Pinpoint the cell where the given text exists, returning its [X, Y] midpoint coordinate. 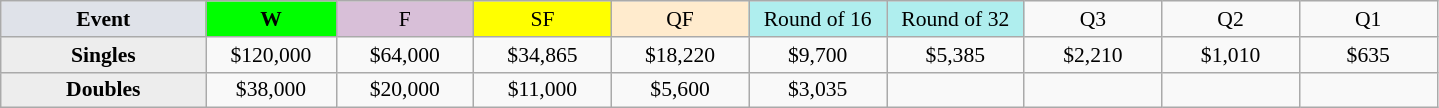
$120,000 [271, 55]
Round of 16 [818, 19]
$1,010 [1231, 55]
Singles [104, 55]
QF [680, 19]
Event [104, 19]
SF [543, 19]
W [271, 19]
$5,385 [955, 55]
Q2 [1231, 19]
$2,210 [1093, 55]
$34,865 [543, 55]
$20,000 [405, 90]
$5,600 [680, 90]
F [405, 19]
Q3 [1093, 19]
$3,035 [818, 90]
$38,000 [271, 90]
Doubles [104, 90]
$64,000 [405, 55]
Round of 32 [955, 19]
$11,000 [543, 90]
$18,220 [680, 55]
Q1 [1368, 19]
$635 [1368, 55]
$9,700 [818, 55]
